Capture the cell that displays the provided text and extract its [x, y] central coordinate. 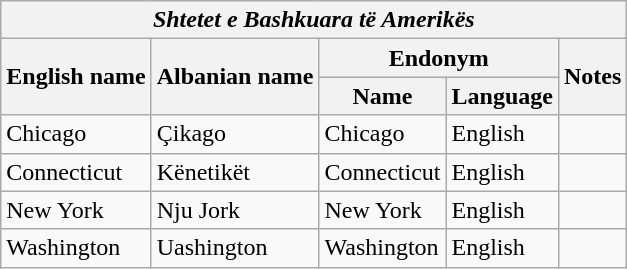
Çikago [235, 134]
Name [382, 96]
Nju Jork [235, 210]
Language [502, 96]
Kënetikët [235, 172]
Albanian name [235, 77]
Shtetet e Bashkuara të Amerikës [314, 20]
Notes [592, 77]
English name [76, 77]
Uashington [235, 248]
Endonym [438, 58]
